From the cell containing the given text, extract its center point as [X, Y] coordinate. 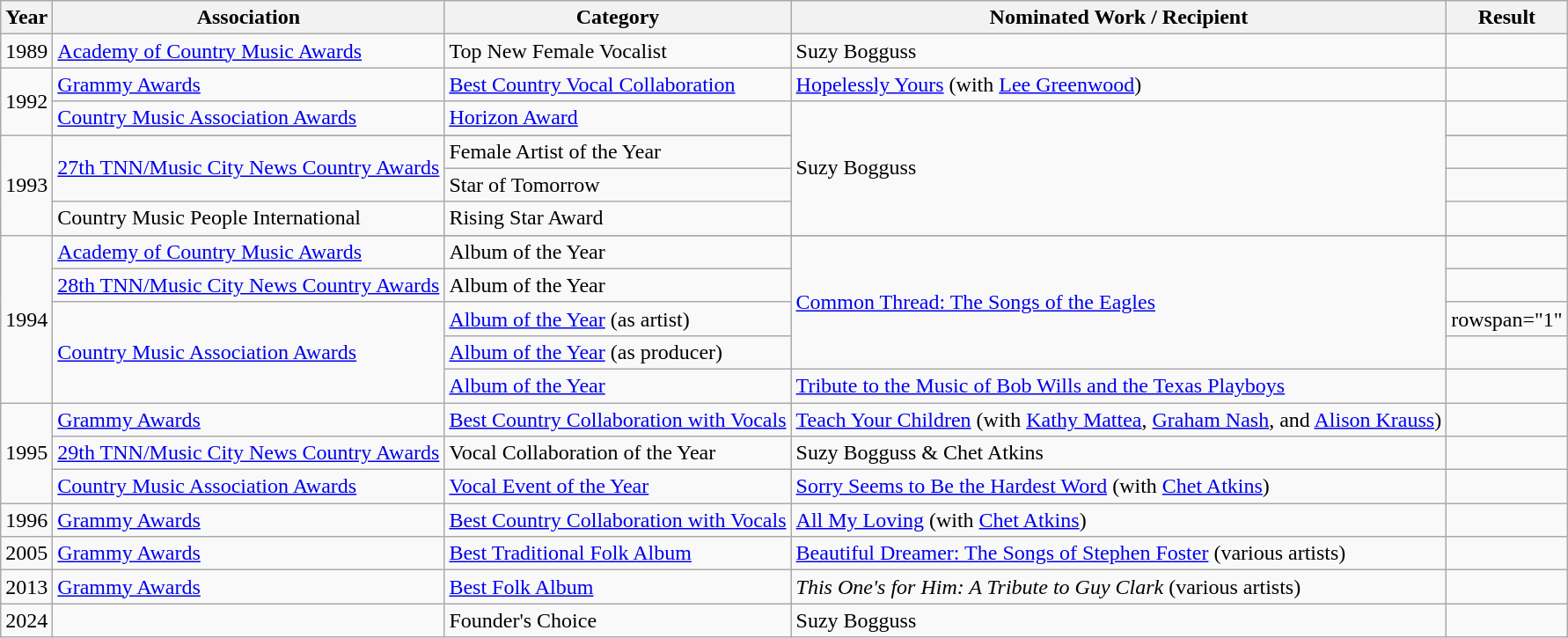
Hopelessly Yours (with Lee Greenwood) [1119, 84]
Nominated Work / Recipient [1119, 18]
Category [618, 18]
Association [248, 18]
Female Artist of the Year [618, 151]
Founder's Choice [618, 620]
1992 [26, 101]
Best Folk Album [618, 587]
Top New Female Vocalist [618, 51]
Teach Your Children (with Kathy Mattea, Graham Nash, and Alison Krauss) [1119, 420]
Tribute to the Music of Bob Wills and the Texas Playboys [1119, 385]
Country Music People International [248, 218]
Best Country Vocal Collaboration [618, 84]
Suzy Bogguss & Chet Atkins [1119, 453]
1994 [26, 319]
1996 [26, 520]
2024 [26, 620]
2005 [26, 554]
1989 [26, 51]
Result [1507, 18]
Vocal Event of the Year [618, 487]
Best Traditional Folk Album [618, 554]
28th TNN/Music City News Country Awards [248, 285]
Star of Tomorrow [618, 185]
This One's for Him: A Tribute to Guy Clark (various artists) [1119, 587]
Album of the Year (as producer) [618, 352]
Vocal Collaboration of the Year [618, 453]
All My Loving (with Chet Atkins) [1119, 520]
Beautiful Dreamer: The Songs of Stephen Foster (various artists) [1119, 554]
Album of the Year (as artist) [618, 319]
Common Thread: The Songs of the Eagles [1119, 302]
1995 [26, 453]
Horizon Award [618, 118]
1993 [26, 185]
rowspan="1" [1507, 319]
29th TNN/Music City News Country Awards [248, 453]
Sorry Seems to Be the Hardest Word (with Chet Atkins) [1119, 487]
27th TNN/Music City News Country Awards [248, 168]
Rising Star Award [618, 218]
Year [26, 18]
2013 [26, 587]
